Search for the cell housing the specified text and yield its [x, y] center coordinate. 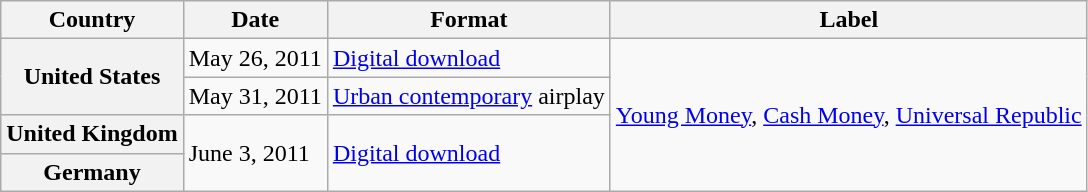
Germany [92, 172]
United Kingdom [92, 134]
May 26, 2011 [255, 58]
Urban contemporary airplay [468, 96]
Country [92, 20]
May 31, 2011 [255, 96]
Format [468, 20]
Young Money, Cash Money, Universal Republic [848, 115]
Label [848, 20]
Date [255, 20]
June 3, 2011 [255, 153]
United States [92, 77]
